Find where the given text appears and provide that cell's center as [X, Y] coordinate. 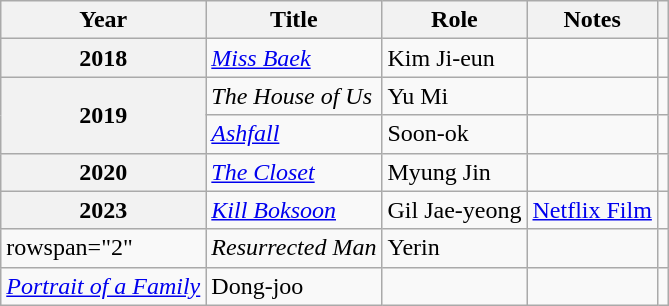
Netflix Film [592, 210]
Miss Baek [294, 58]
2023 [104, 210]
Dong-joo [294, 286]
Yu Mi [454, 96]
Title [294, 20]
Role [454, 20]
Year [104, 20]
Ashfall [294, 134]
The Closet [294, 172]
Resurrected Man [294, 248]
Gil Jae-yeong [454, 210]
Yerin [454, 248]
Myung Jin [454, 172]
Kim Ji-eun [454, 58]
Portrait of a Family [104, 286]
rowspan="2" [104, 248]
Soon-ok [454, 134]
Notes [592, 20]
Kill Boksoon [294, 210]
The House of Us [294, 96]
2018 [104, 58]
2019 [104, 115]
2020 [104, 172]
